Identify which cell holds the provided text, then report its (x, y) central coordinate. 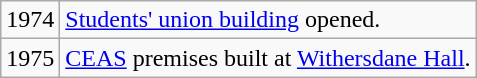
1975 (30, 58)
Students' union building opened. (268, 20)
1974 (30, 20)
CEAS premises built at Withersdane Hall. (268, 58)
